Scan for the cell matching the given text and deliver its (x, y) coordinate at center. 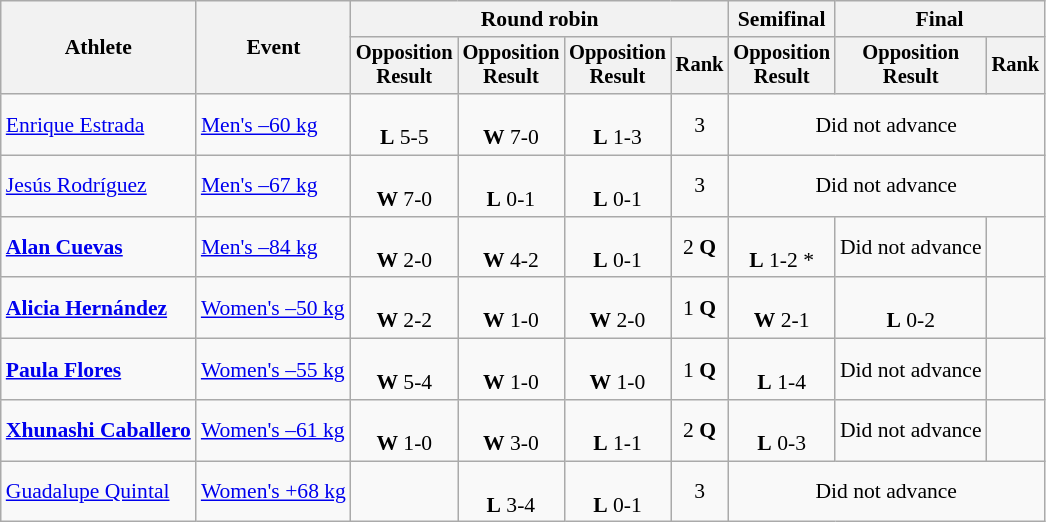
Women's –61 kg (274, 430)
Women's –55 kg (274, 370)
L 0-3 (782, 430)
Men's –84 kg (274, 248)
Round robin (540, 19)
Alan Cuevas (98, 248)
Women's –50 kg (274, 308)
L 1-1 (618, 430)
L 3-4 (512, 492)
W 2-1 (782, 308)
Jesús Rodríguez (98, 186)
L 1-4 (782, 370)
W 2-2 (404, 308)
W 5-4 (404, 370)
Men's –67 kg (274, 186)
Semifinal (782, 19)
Athlete (98, 48)
Xhunashi Caballero (98, 430)
L 5-5 (404, 124)
W 3-0 (512, 430)
W 4-2 (512, 248)
Enrique Estrada (98, 124)
Final (940, 19)
L 1-2 * (782, 248)
Women's +68 kg (274, 492)
Alicia Hernández (98, 308)
L 1-3 (618, 124)
Paula Flores (98, 370)
Event (274, 48)
L 0-2 (911, 308)
Guadalupe Quintal (98, 492)
Men's –60 kg (274, 124)
